Output the [X, Y] coordinate of the center of the cell containing the given text.  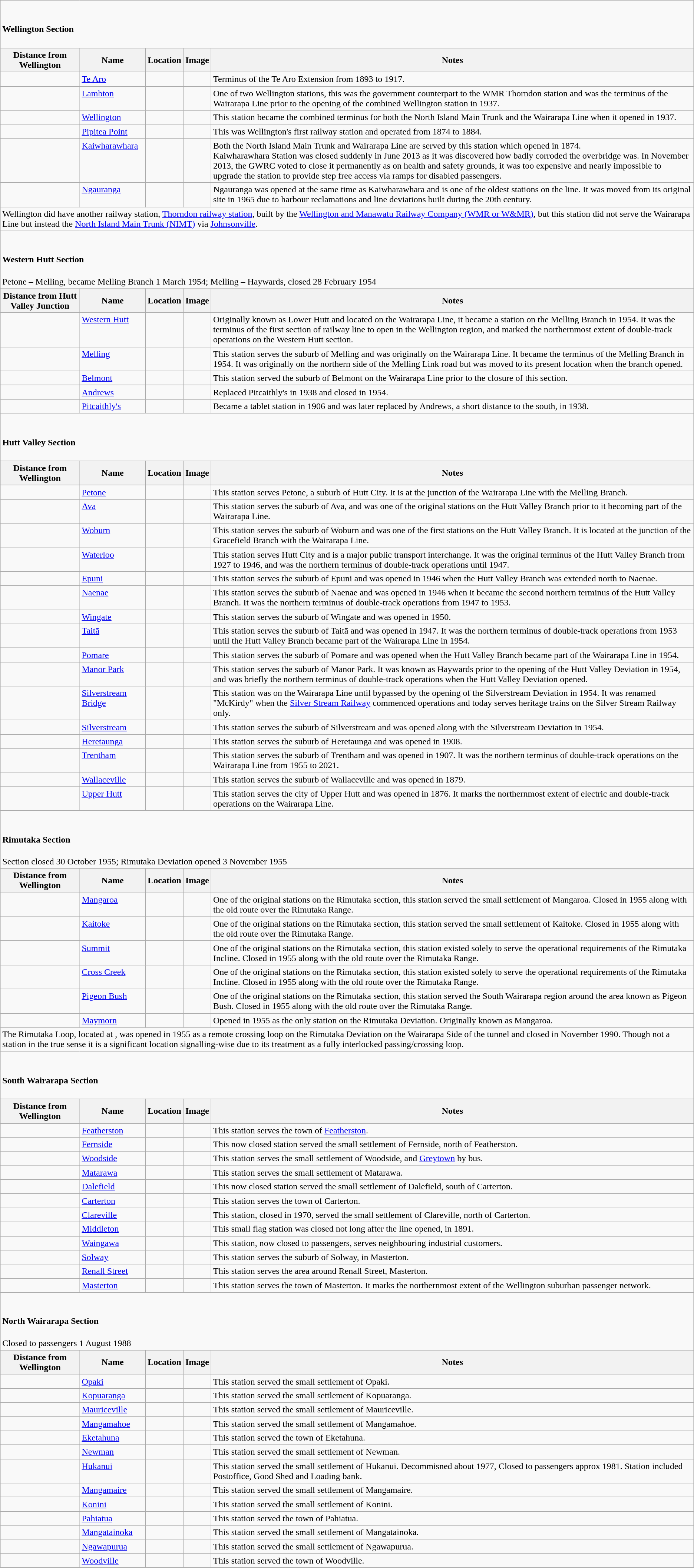
This station served the town of Woodville. [452, 1561]
Waingawa [113, 1243]
Hutt Valley Section [347, 437]
This station served the small settlement of Mangatainoka. [452, 1532]
Ngauranga [113, 195]
Waterloo [113, 559]
This station served the town of Pahiatua. [452, 1518]
This station, closed in 1970, served the small settlement of Clareville, north of Carterton. [452, 1215]
This station served the suburb of Belmont on the Wairarapa Line prior to the closure of this section. [452, 378]
Mauriceville [113, 1409]
Featherston [113, 1130]
This station served the town of Eketahuna. [452, 1438]
This station served the small settlement of Opaki. [452, 1381]
This station serves the suburb of Wingate and was opened in 1950. [452, 617]
North Wairarapa SectionClosed to passengers 1 August 1988 [347, 1321]
Rimutaka SectionSection closed 30 October 1955; Rimutaka Deviation opened 3 November 1955 [347, 840]
Opened in 1955 as the only station on the Rimutaka Deviation. Originally known as Mangaroa. [452, 1020]
Cross Creek [113, 977]
Mangatainoka [113, 1532]
This station served the small settlement of Kopuaranga. [452, 1395]
Petone [113, 492]
This now closed station served the small settlement of Fernside, north of Featherston. [452, 1145]
Woodside [113, 1159]
This now closed station served the small settlement of Dalefield, south of Carterton. [452, 1187]
This station serves the town of Carterton. [452, 1201]
Pigeon Bush [113, 1001]
Pomare [113, 655]
This station serves the suburb of Epuni and was opened in 1946 when the Hutt Valley Branch was extended north to Naenae. [452, 579]
Solway [113, 1257]
This was Wellington's first railway station and operated from 1874 to 1884. [452, 132]
This station served the small settlement of Newman. [452, 1452]
Hukanui [113, 1471]
This small flag station was closed not long after the line opened, in 1891. [452, 1229]
South Wairarapa Section [347, 1075]
This station became the combined terminus for both the North Island Main Trunk and the Wairarapa Line when it opened in 1937. [452, 117]
This station serves the suburb of Wallaceville and was opened in 1879. [452, 780]
Ngawapurua [113, 1547]
Woburn [113, 535]
Wellington [113, 117]
Masterton [113, 1285]
Western Hutt SectionPetone – Melling, became Melling Branch 1 March 1954; Melling – Haywards, closed 28 February 1954 [347, 260]
Newman [113, 1452]
Became a tablet station in 1906 and was later replaced by Andrews, a short distance to the south, in 1938. [452, 406]
Ava [113, 511]
Melling [113, 359]
Silverstream [113, 727]
Dalefield [113, 1187]
Epuni [113, 579]
This station serves the suburb of Heretaunga and was opened in 1908. [452, 741]
Mangaroa [113, 905]
Matarawa [113, 1173]
This station serves the suburb of Silverstream and was opened along with the Silverstream Deviation in 1954. [452, 727]
This station served the small settlement of Ngawapurua. [452, 1547]
Carterton [113, 1201]
Terminus of the Te Aro Extension from 1893 to 1917. [452, 79]
Silverstream Bridge [113, 703]
Fernside [113, 1145]
Andrews [113, 392]
Opaki [113, 1381]
Kopuaranga [113, 1395]
Woodville [113, 1561]
This station serves the town of Masterton. It marks the northernmost extent of the Wellington suburban passenger network. [452, 1285]
This station served the small settlement of Mauriceville. [452, 1409]
Wallaceville [113, 780]
Kaitoke [113, 928]
Mangamahoe [113, 1424]
Trentham [113, 760]
This station served the small settlement of Konini. [452, 1504]
Mangamaire [113, 1490]
Naenae [113, 598]
Eketahuna [113, 1438]
Pahiatua [113, 1518]
Distance from Hutt Valley Junction [40, 301]
This station serves the suburb of Pomare and was opened when the Hutt Valley Branch became part of the Wairarapa Line in 1954. [452, 655]
Wellington Section [347, 24]
Konini [113, 1504]
Replaced Pitcaithly's in 1938 and closed in 1954. [452, 392]
Kaiwharawhara [113, 161]
Pitcaithly's [113, 406]
Heretaunga [113, 741]
Pipitea Point [113, 132]
Middleton [113, 1229]
Renall Street [113, 1271]
Summit [113, 953]
This station serves the suburb of Solway, in Masterton. [452, 1257]
This station serves the small settlement of Matarawa. [452, 1173]
Taitā [113, 636]
Western Hutt [113, 330]
Belmont [113, 378]
Clareville [113, 1215]
This station served the small settlement of Mangamaire. [452, 1490]
This station serves the town of Featherston. [452, 1130]
Lambton [113, 99]
This station serves Petone, a suburb of Hutt City. It is at the junction of the Wairarapa Line with the Melling Branch. [452, 492]
Upper Hutt [113, 799]
This station serves the small settlement of Woodside, and Greytown by bus. [452, 1159]
Te Aro [113, 79]
Wingate [113, 617]
Manor Park [113, 674]
This station, now closed to passengers, serves neighbouring industrial customers. [452, 1243]
This station served the small settlement of Mangamahoe. [452, 1424]
Maymorn [113, 1020]
This station serves the area around Renall Street, Masterton. [452, 1271]
